Return (x, y) of the center of cell containing provided text 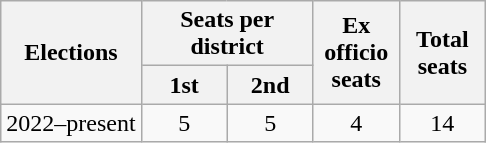
Ex officio seats (356, 52)
Total seats (442, 52)
14 (442, 123)
Elections (71, 52)
4 (356, 123)
2nd (270, 85)
2022–present (71, 123)
Seats per district (227, 34)
1st (184, 85)
